Provide the [X, Y] coordinate of the cell's center where the given text is located.  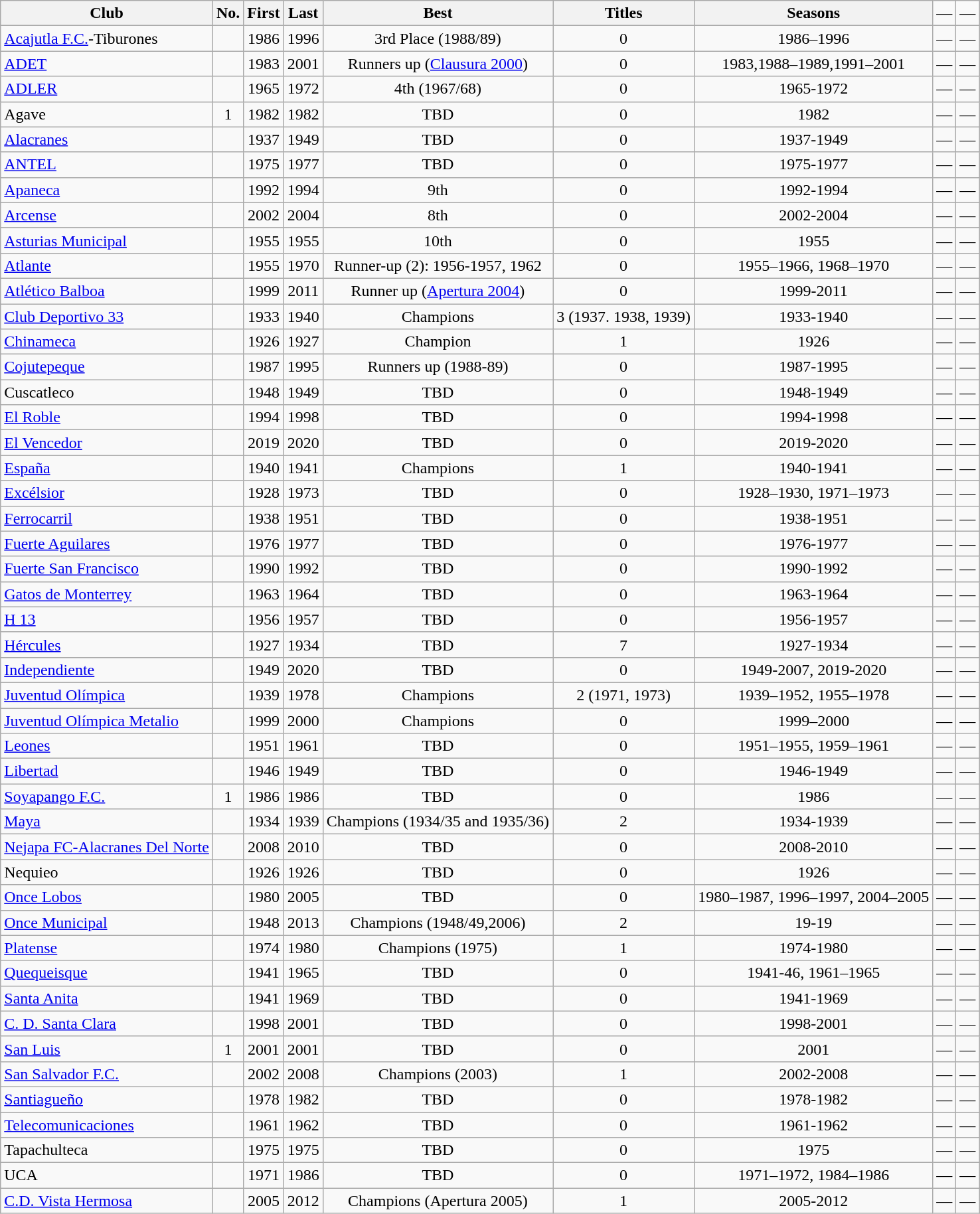
2019-2020 [814, 443]
Libertad [107, 771]
No. [228, 13]
C.D. Vista Hermosa [107, 1201]
2005-2012 [814, 1201]
1955–1966, 1968–1970 [814, 266]
1974 [264, 948]
Club [107, 13]
1928 [264, 493]
Telecomunicaciones [107, 1125]
Leones [107, 746]
Once Municipal [107, 923]
2012 [303, 1201]
Independiente [107, 670]
3rd Place (1988/89) [438, 38]
2004 [303, 215]
1946 [264, 771]
El Roble [107, 417]
Chinameca [107, 342]
2000 [303, 720]
Runners up (1988-89) [438, 367]
Alacranes [107, 139]
Fuerte Aguilares [107, 544]
1956-1957 [814, 619]
8th [438, 215]
4th (1967/68) [438, 89]
1933 [264, 317]
Champions (1948/49,2006) [438, 923]
Runner up (Apertura 2004) [438, 291]
1961-1962 [814, 1125]
1987 [264, 367]
Runner-up (2): 1956-1957, 1962 [438, 266]
1987-1995 [814, 367]
1972 [303, 89]
Arcense [107, 215]
1949-2007, 2019-2020 [814, 670]
1990 [264, 569]
Champion [438, 342]
1964 [303, 594]
El Vencedor [107, 443]
2013 [303, 923]
Once Lobos [107, 897]
1938-1951 [814, 518]
Platense [107, 948]
1948-1949 [814, 392]
1992-1994 [814, 190]
2019 [264, 443]
1990-1992 [814, 569]
Fuerte San Francisco [107, 569]
7 [624, 645]
1975-1977 [814, 165]
1970 [303, 266]
Seasons [814, 13]
1974-1980 [814, 948]
Nejapa FC-Alacranes Del Norte [107, 847]
Nequieo [107, 872]
Soyapango F.C. [107, 797]
San Salvador F.C. [107, 1074]
3 (1937. 1938, 1939) [624, 317]
Champions (1934/35 and 1935/36) [438, 822]
First [264, 13]
Cojutepeque [107, 367]
2 (1971, 1973) [624, 695]
1951–1955, 1959–1961 [814, 746]
1941-46, 1961–1965 [814, 973]
Maya [107, 822]
9th [438, 190]
1933-1940 [814, 317]
1971–1972, 1984–1986 [814, 1176]
1937-1949 [814, 139]
Agave [107, 114]
Last [303, 13]
1957 [303, 619]
Quequeisque [107, 973]
ADET [107, 64]
Best [438, 13]
1941-1969 [814, 998]
Champions (1975) [438, 948]
1995 [303, 367]
1963 [264, 594]
1963-1964 [814, 594]
2008-2010 [814, 847]
Santa Anita [107, 998]
2002-2004 [814, 215]
España [107, 468]
1978-1982 [814, 1099]
Juventud Olímpica Metalio [107, 720]
1999–2000 [814, 720]
C. D. Santa Clara [107, 1024]
1999-2011 [814, 291]
1996 [303, 38]
1998-2001 [814, 1024]
1962 [303, 1125]
1946-1949 [814, 771]
1986–1996 [814, 38]
Asturias Municipal [107, 240]
Tapachulteca [107, 1150]
Apaneca [107, 190]
19-19 [814, 923]
1937 [264, 139]
1927-1934 [814, 645]
1973 [303, 493]
1928–1930, 1971–1973 [814, 493]
ADLER [107, 89]
1940-1941 [814, 468]
Juventud Olímpica [107, 695]
UCA [107, 1176]
10th [438, 240]
Acajutla F.C.-Tiburones [107, 38]
Atlético Balboa [107, 291]
1980–1987, 1996–1997, 2004–2005 [814, 897]
1971 [264, 1176]
2002-2008 [814, 1074]
Gatos de Monterrey [107, 594]
1938 [264, 518]
2010 [303, 847]
1965-1972 [814, 89]
Excélsior [107, 493]
San Luis [107, 1049]
H 13 [107, 619]
1934-1939 [814, 822]
Cuscatleco [107, 392]
Champions (Apertura 2005) [438, 1201]
1976 [264, 544]
Champions (2003) [438, 1074]
1956 [264, 619]
1983 [264, 64]
1969 [303, 998]
Santiagueño [107, 1099]
Atlante [107, 266]
ANTEL [107, 165]
Titles [624, 13]
Ferrocarril [107, 518]
Hércules [107, 645]
1939–1952, 1955–1978 [814, 695]
Club Deportivo 33 [107, 317]
1994-1998 [814, 417]
2011 [303, 291]
Runners up (Clausura 2000) [438, 64]
1983,1988–1989,1991–2001 [814, 64]
1976-1977 [814, 544]
